From the cell containing the given text, extract its center point as (x, y) coordinate. 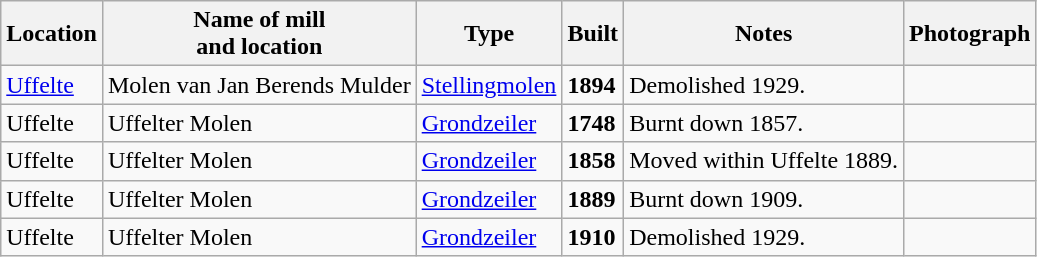
1748 (593, 123)
1858 (593, 161)
Burnt down 1909. (764, 199)
Name of milland location (259, 34)
Burnt down 1857. (764, 123)
Notes (764, 34)
Molen van Jan Berends Mulder (259, 85)
Photograph (970, 34)
Location (52, 34)
Built (593, 34)
1910 (593, 237)
Moved within Uffelte 1889. (764, 161)
Stellingmolen (489, 85)
1889 (593, 199)
1894 (593, 85)
Type (489, 34)
